Find where the given text appears and provide that cell's center as (x, y) coordinate. 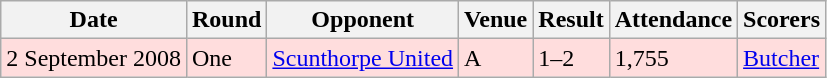
Date (94, 20)
1,755 (673, 58)
1–2 (571, 58)
One (226, 58)
Scunthorpe United (363, 58)
Scorers (782, 20)
2 September 2008 (94, 58)
Result (571, 20)
Venue (496, 20)
Opponent (363, 20)
A (496, 58)
Butcher (782, 58)
Round (226, 20)
Attendance (673, 20)
